Scan for the cell matching the given text and deliver its [X, Y] coordinate at center. 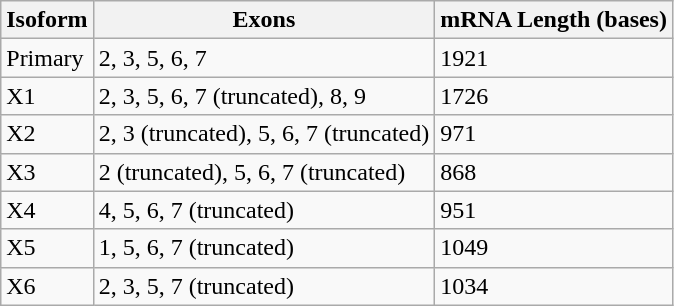
X5 [47, 248]
Isoform [47, 20]
X3 [47, 172]
X4 [47, 210]
Primary [47, 58]
2 (truncated), 5, 6, 7 (truncated) [264, 172]
2, 3, 5, 6, 7 (truncated), 8, 9 [264, 96]
2, 3, 5, 7 (truncated) [264, 286]
1726 [554, 96]
1921 [554, 58]
1034 [554, 286]
4, 5, 6, 7 (truncated) [264, 210]
971 [554, 134]
1049 [554, 248]
2, 3, 5, 6, 7 [264, 58]
X2 [47, 134]
1, 5, 6, 7 (truncated) [264, 248]
951 [554, 210]
mRNA Length (bases) [554, 20]
Exons [264, 20]
X1 [47, 96]
2, 3 (truncated), 5, 6, 7 (truncated) [264, 134]
868 [554, 172]
X6 [47, 286]
